Find where the given text appears and provide that cell's center as [X, Y] coordinate. 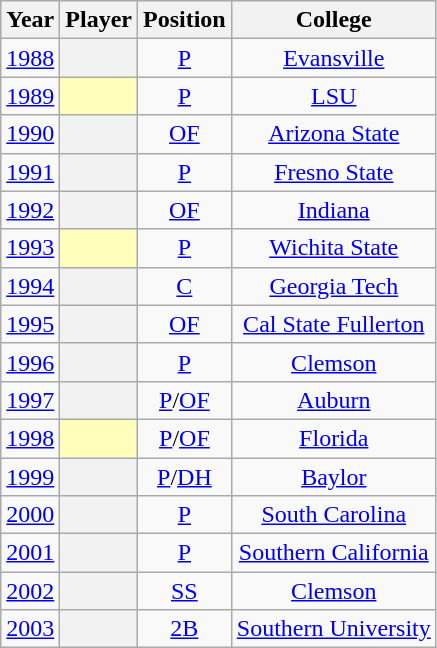
1997 [30, 400]
2001 [30, 553]
2B [185, 629]
Southern California [334, 553]
2002 [30, 591]
1994 [30, 286]
2003 [30, 629]
SS [185, 591]
1999 [30, 477]
Indiana [334, 210]
Arizona State [334, 134]
1990 [30, 134]
Cal State Fullerton [334, 324]
Auburn [334, 400]
1988 [30, 58]
Baylor [334, 477]
1989 [30, 96]
LSU [334, 96]
1992 [30, 210]
Player [99, 20]
South Carolina [334, 515]
Fresno State [334, 172]
1996 [30, 362]
1995 [30, 324]
2000 [30, 515]
C [185, 286]
Position [185, 20]
Florida [334, 438]
Georgia Tech [334, 286]
1991 [30, 172]
1993 [30, 248]
Evansville [334, 58]
College [334, 20]
Year [30, 20]
Southern University [334, 629]
Wichita State [334, 248]
1998 [30, 438]
P/DH [185, 477]
